Scan for the cell matching the given text and deliver its [x, y] coordinate at center. 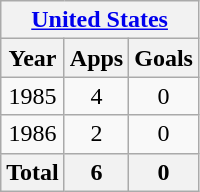
2 [96, 134]
Apps [96, 58]
United States [100, 20]
Total [33, 172]
1986 [33, 134]
Goals [164, 58]
4 [96, 96]
6 [96, 172]
Year [33, 58]
1985 [33, 96]
